Determine the (x, y) coordinate at the center of the cell enclosing the given text.  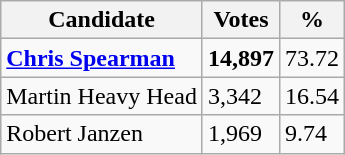
% (312, 20)
1,969 (240, 134)
73.72 (312, 58)
Martin Heavy Head (102, 96)
Candidate (102, 20)
Votes (240, 20)
Chris Spearman (102, 58)
9.74 (312, 134)
16.54 (312, 96)
Robert Janzen (102, 134)
14,897 (240, 58)
3,342 (240, 96)
